Provide the [x, y] coordinate of the cell's center where the given text is located.  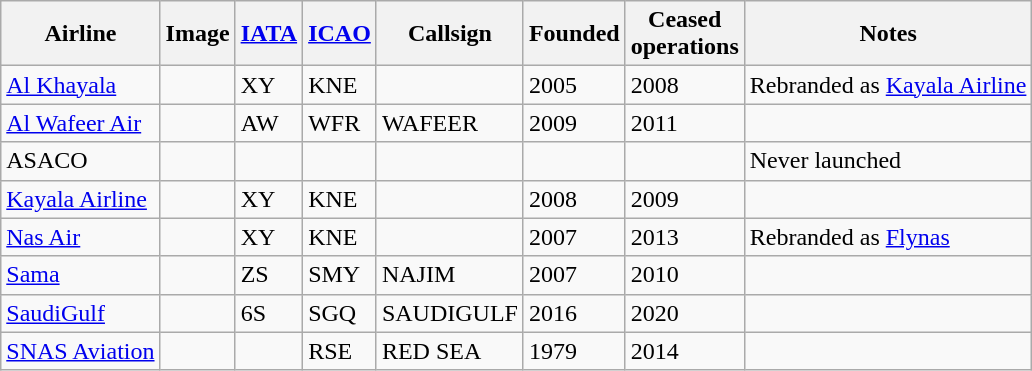
SAUDIGULF [450, 313]
SaudiGulf [80, 313]
6S [269, 313]
Callsign [450, 34]
Nas Air [80, 237]
NAJIM [450, 275]
2010 [684, 275]
Al Khayala [80, 85]
Founded [574, 34]
WAFEER [450, 123]
SMY [340, 275]
Ceased operations [684, 34]
Rebranded as Flynas [888, 237]
RED SEA [450, 351]
IATA [269, 34]
2011 [684, 123]
Airline [80, 34]
1979 [574, 351]
Image [198, 34]
ICAO [340, 34]
RSE [340, 351]
SGQ [340, 313]
Al Wafeer Air [80, 123]
2016 [574, 313]
ZS [269, 275]
2020 [684, 313]
AW [269, 123]
2014 [684, 351]
SNAS Aviation [80, 351]
Rebranded as Kayala Airline [888, 85]
2013 [684, 237]
Kayala Airline [80, 199]
2005 [574, 85]
Never launched [888, 161]
WFR [340, 123]
ASACO [80, 161]
Notes [888, 34]
Sama [80, 275]
